Provide the (X, Y) coordinate of the cell's center where the given text is located.  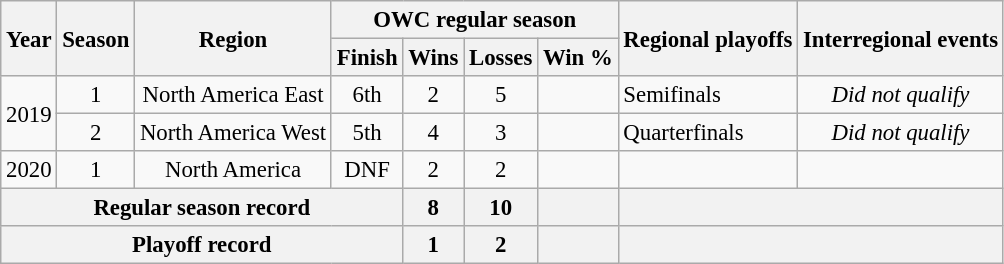
8 (434, 208)
Losses (501, 58)
DNF (366, 170)
Regular season record (202, 208)
Quarterfinals (708, 133)
Region (234, 38)
4 (434, 133)
Wins (434, 58)
North America (234, 170)
Interregional events (901, 38)
Regional playoffs (708, 38)
Finish (366, 58)
OWC regular season (474, 20)
5 (501, 95)
Semifinals (708, 95)
Win % (578, 58)
Year (29, 38)
North America West (234, 133)
Season (96, 38)
2020 (29, 170)
3 (501, 133)
6th (366, 95)
5th (366, 133)
North America East (234, 95)
2019 (29, 114)
10 (501, 208)
Playoff record (202, 245)
